Return the (x, y) coordinate for the center point of the cell that contains the specified text.  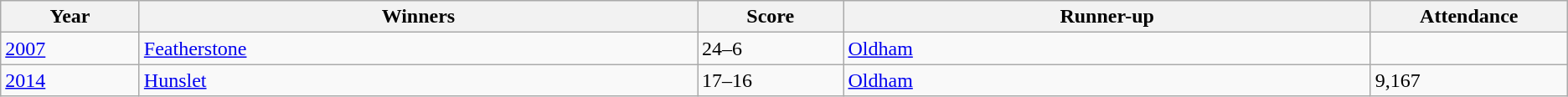
Winners (418, 17)
Attendance (1469, 17)
Score (771, 17)
Featherstone (418, 48)
17–16 (771, 80)
Hunslet (418, 80)
9,167 (1469, 80)
Runner-up (1107, 17)
24–6 (771, 48)
2007 (70, 48)
2014 (70, 80)
Year (70, 17)
